For the text-containing cell, return its midpoint in [X, Y] coordinate format. 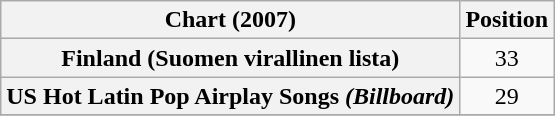
29 [507, 96]
Finland (Suomen virallinen lista) [230, 58]
33 [507, 58]
Chart (2007) [230, 20]
Position [507, 20]
US Hot Latin Pop Airplay Songs (Billboard) [230, 96]
